Identify which cell holds the provided text, then report its [X, Y] central coordinate. 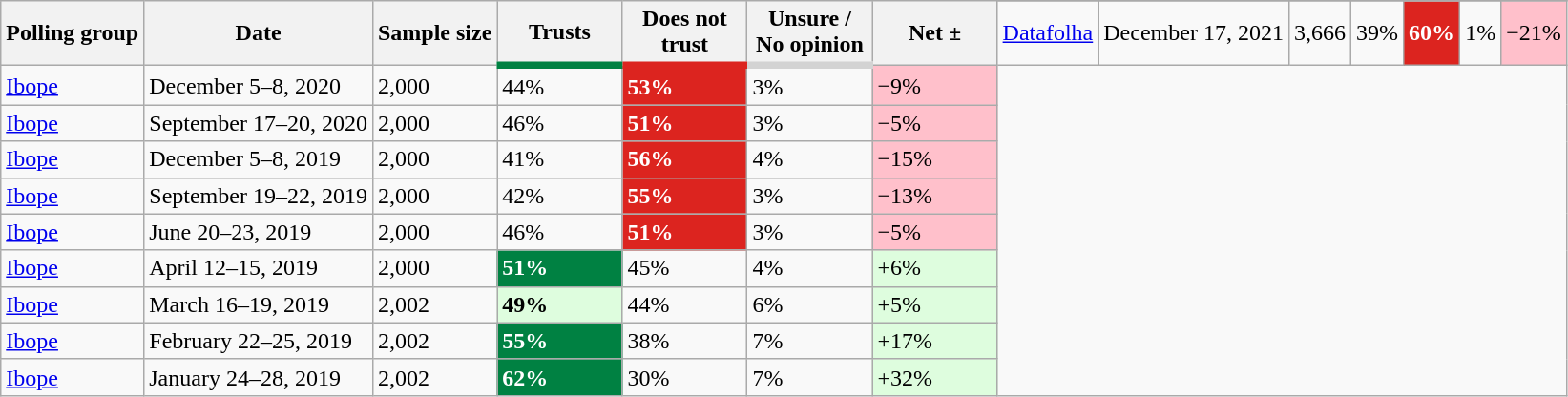
Net ± [935, 33]
September 19–22, 2019 [259, 196]
42% [559, 196]
+6% [935, 268]
41% [559, 159]
56% [685, 159]
49% [559, 304]
December 5–8, 2019 [259, 159]
Sample size [434, 33]
1% [1481, 33]
December 17, 2021 [1194, 33]
−21% [1535, 33]
53% [685, 86]
62% [559, 377]
38% [685, 341]
December 5–8, 2020 [259, 86]
Datafolha [1048, 33]
Does not trust [685, 33]
30% [685, 377]
Unsure / No opinion [809, 33]
January 24–28, 2019 [259, 377]
March 16–19, 2019 [259, 304]
39% [1376, 33]
April 12–15, 2019 [259, 268]
45% [685, 268]
6% [809, 304]
June 20–23, 2019 [259, 232]
+32% [935, 377]
3,666 [1319, 33]
February 22–25, 2019 [259, 341]
−15% [935, 159]
−9% [935, 86]
+17% [935, 341]
60% [1432, 33]
Trusts [559, 33]
−13% [935, 196]
Polling group [73, 33]
Date [259, 33]
September 17–20, 2020 [259, 123]
+5% [935, 304]
